For the text-containing cell, return its midpoint in (X, Y) coordinate format. 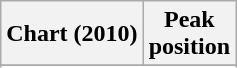
Chart (2010) (72, 34)
Peakposition (189, 34)
